Capture the cell that displays the provided text and extract its (x, y) central coordinate. 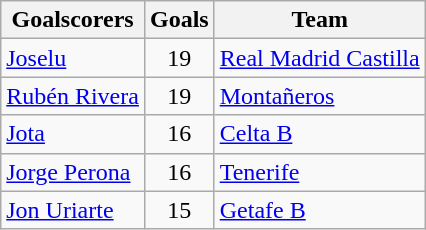
Jon Uriarte (73, 210)
Tenerife (320, 172)
Goalscorers (73, 20)
Rubén Rivera (73, 96)
Montañeros (320, 96)
Team (320, 20)
Joselu (73, 58)
Jorge Perona (73, 172)
Goals (179, 20)
Celta B (320, 134)
Jota (73, 134)
Getafe B (320, 210)
15 (179, 210)
Real Madrid Castilla (320, 58)
